From the cell containing the given text, extract its center point as (X, Y) coordinate. 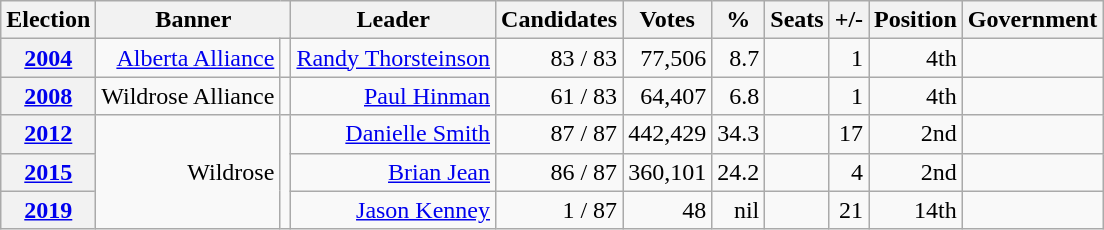
86 / 87 (560, 172)
Government (1032, 20)
1 / 87 (560, 210)
14th (916, 210)
34.3 (738, 134)
Jason Kenney (394, 210)
% (738, 20)
+/- (848, 20)
2012 (48, 134)
nil (738, 210)
Election (48, 20)
48 (668, 210)
Alberta Alliance (188, 58)
17 (848, 134)
442,429 (668, 134)
24.2 (738, 172)
Leader (394, 20)
Position (916, 20)
83 / 83 (560, 58)
Danielle Smith (394, 134)
Votes (668, 20)
Paul Hinman (394, 96)
Brian Jean (394, 172)
Seats (797, 20)
2008 (48, 96)
64,407 (668, 96)
8.7 (738, 58)
6.8 (738, 96)
2004 (48, 58)
Wildrose (188, 172)
Candidates (560, 20)
2015 (48, 172)
Wildrose Alliance (188, 96)
Randy Thorsteinson (394, 58)
61 / 83 (560, 96)
4 (848, 172)
77,506 (668, 58)
Banner (194, 20)
21 (848, 210)
360,101 (668, 172)
2019 (48, 210)
87 / 87 (560, 134)
